Find where the given text appears and provide that cell's center as [x, y] coordinate. 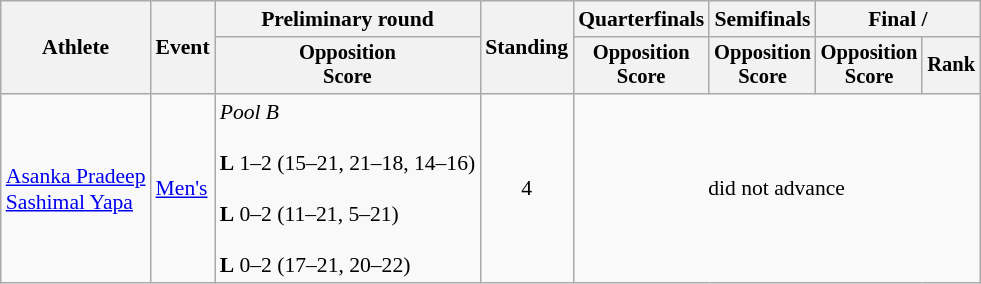
Pool BL 1–2 (15–21, 21–18, 14–16)L 0–2 (11–21, 5–21)L 0–2 (17–21, 20–22) [348, 188]
Rank [951, 66]
4 [526, 188]
Asanka PradeepSashimal Yapa [76, 188]
Semifinals [762, 19]
Men's [183, 188]
Standing [526, 48]
Final / [898, 19]
Preliminary round [348, 19]
Athlete [76, 48]
Event [183, 48]
did not advance [776, 188]
Quarterfinals [641, 19]
